Output the [x, y] coordinate of the center of the cell containing the given text.  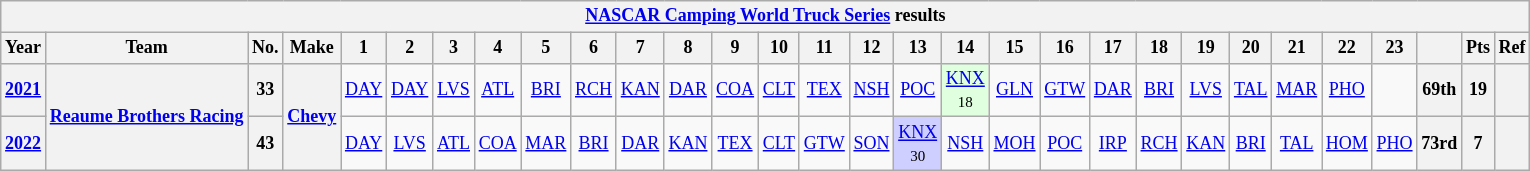
13 [918, 48]
KNX18 [965, 90]
73rd [1440, 144]
HOM [1348, 144]
3 [454, 48]
SON [872, 144]
NASCAR Camping World Truck Series results [766, 16]
1 [364, 48]
6 [594, 48]
15 [1014, 48]
Ref [1512, 48]
Make [312, 48]
4 [498, 48]
12 [872, 48]
14 [965, 48]
MOH [1014, 144]
69th [1440, 90]
Pts [1478, 48]
GLN [1014, 90]
33 [266, 90]
2021 [24, 90]
9 [736, 48]
Year [24, 48]
2 [410, 48]
8 [688, 48]
11 [824, 48]
No. [266, 48]
Reaume Brothers Racing [146, 116]
Team [146, 48]
Chevy [312, 116]
KNX30 [918, 144]
16 [1065, 48]
43 [266, 144]
20 [1251, 48]
5 [546, 48]
18 [1159, 48]
21 [1297, 48]
17 [1114, 48]
22 [1348, 48]
23 [1394, 48]
10 [778, 48]
IRP [1114, 144]
2022 [24, 144]
